Return (X, Y) of the center of cell containing provided text 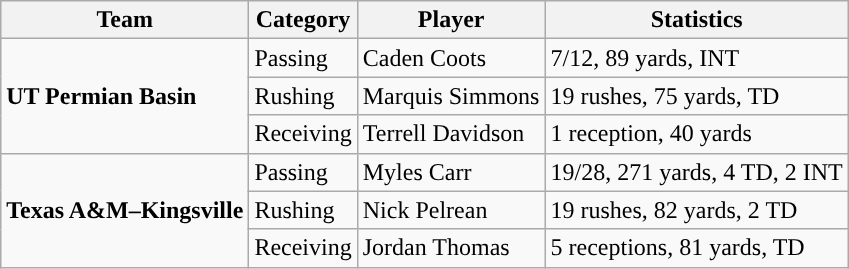
Caden Coots (451, 58)
19/28, 271 yards, 4 TD, 2 INT (696, 172)
19 rushes, 75 yards, TD (696, 96)
7/12, 89 yards, INT (696, 58)
Statistics (696, 20)
5 receptions, 81 yards, TD (696, 248)
1 reception, 40 yards (696, 134)
Terrell Davidson (451, 134)
Jordan Thomas (451, 248)
Team (125, 20)
Nick Pelrean (451, 210)
Texas A&M–Kingsville (125, 210)
Player (451, 20)
19 rushes, 82 yards, 2 TD (696, 210)
UT Permian Basin (125, 96)
Category (303, 20)
Myles Carr (451, 172)
Marquis Simmons (451, 96)
